Provide the (X, Y) coordinate of the cell's center where the given text is located.  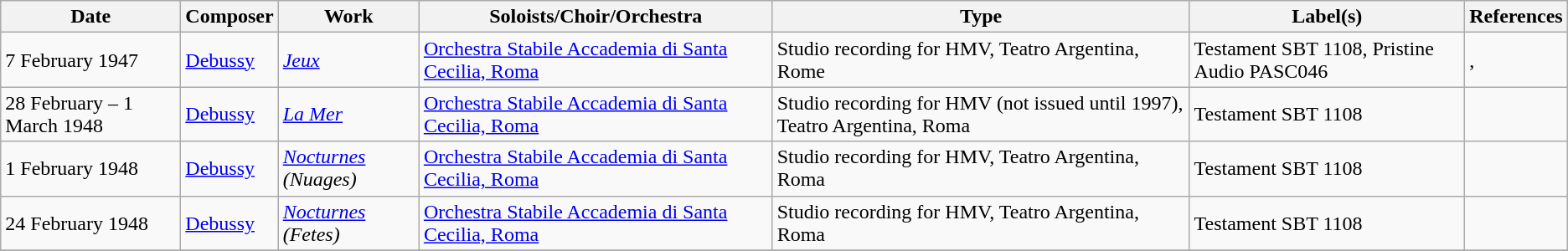
Work (348, 17)
24 February 1948 (90, 223)
7 February 1947 (90, 60)
Date (90, 17)
, (1516, 60)
Jeux (348, 60)
Nocturnes (Nuages) (348, 169)
28 February – 1 March 1948 (90, 114)
References (1516, 17)
Studio recording for HMV, Teatro Argentina, Rome (981, 60)
Studio recording for HMV (not issued until 1997), Teatro Argentina, Roma (981, 114)
Type (981, 17)
Label(s) (1327, 17)
La Mer (348, 114)
Testament SBT 1108, Pristine Audio PASC046 (1327, 60)
Nocturnes (Fetes) (348, 223)
Composer (230, 17)
Soloists/Choir/Orchestra (596, 17)
1 February 1948 (90, 169)
